Return (x, y) of the center of cell containing provided text 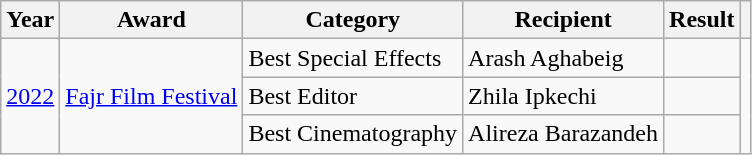
Best Editor (353, 96)
Fajr Film Festival (152, 96)
Award (152, 20)
Year (30, 20)
Alireza Barazandeh (564, 134)
Recipient (564, 20)
2022 (30, 96)
Best Special Effects (353, 58)
Zhila Ipkechi (564, 96)
Result (702, 20)
Category (353, 20)
Best Cinematography (353, 134)
Arash Aghabeig (564, 58)
